Extract the [X, Y] coordinate from the center of the cell holding the provided text.  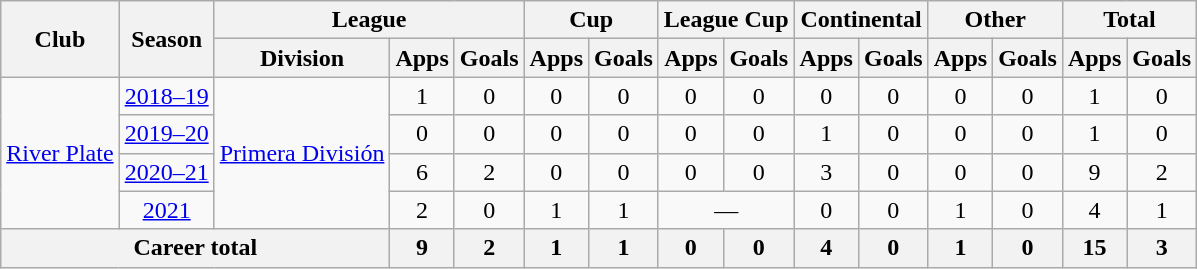
2020–21 [166, 172]
6 [422, 172]
2021 [166, 210]
15 [1094, 248]
Continental [861, 20]
Total [1129, 20]
Primera División [302, 153]
Career total [196, 248]
Other [995, 20]
Season [166, 39]
Division [302, 58]
League [369, 20]
Club [60, 39]
— [726, 210]
2018–19 [166, 96]
River Plate [60, 153]
League Cup [726, 20]
2019–20 [166, 134]
Cup [591, 20]
